Detect which cell encompasses the target text, then output its (X, Y) center coordinate. 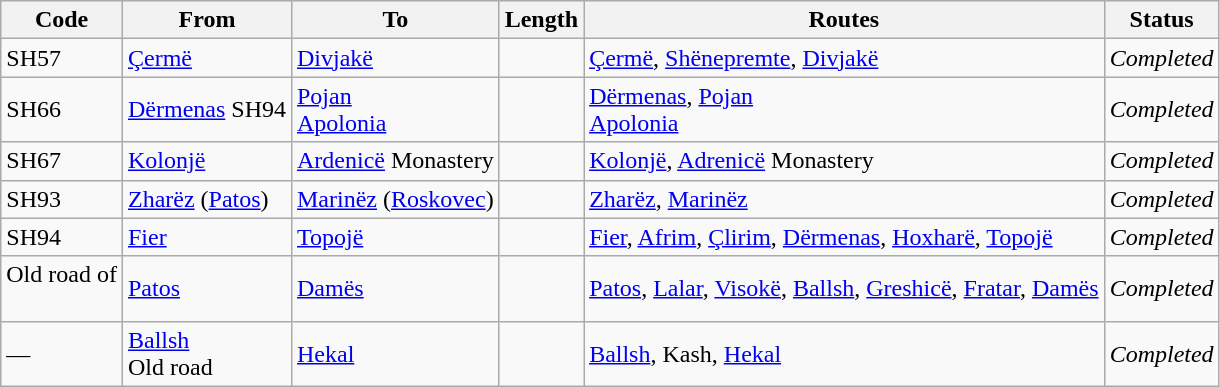
Dërmenas, PojanApolonia (844, 110)
SH67 (62, 161)
Patos, Lalar, Visokë, Ballsh, Greshicë, Fratar, Damës (844, 288)
BallshOld road (206, 354)
To (395, 20)
Kolonjë, Adrenicë Monastery (844, 161)
SH93 (62, 199)
Hekal (395, 354)
PojanApolonia (395, 110)
Zharëz (Patos) (206, 199)
Topojë (395, 237)
Damës (395, 288)
Patos (206, 288)
Old road of (62, 288)
Divjakë (395, 58)
Dërmenas SH94 (206, 110)
SH94 (62, 237)
Length (541, 20)
Zharëz, Marinëz (844, 199)
Marinëz (Roskovec) (395, 199)
SH57 (62, 58)
From (206, 20)
Çermë, Shënepremte, Divjakë (844, 58)
Kolonjë (206, 161)
Status (1162, 20)
Ballsh, Kash, Hekal (844, 354)
Fier (206, 237)
Çermë (206, 58)
— (62, 354)
Fier, Afrim, Çlirim, Dërmenas, Hoxharë, Topojë (844, 237)
Ardenicë Monastery (395, 161)
SH66 (62, 110)
Code (62, 20)
Routes (844, 20)
